Locate the cell with the specified text and output its [X, Y] center coordinate. 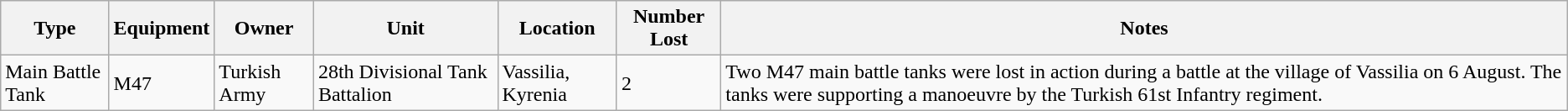
Equipment [162, 29]
Location [557, 29]
Owner [265, 29]
Vassilia, Kyrenia [557, 82]
Unit [405, 29]
M47 [162, 82]
2 [668, 82]
Type [55, 29]
Notes [1144, 29]
Turkish Army [265, 82]
Main Battle Tank [55, 82]
Number Lost [668, 29]
28th Divisional Tank Battalion [405, 82]
